Return the (X, Y) coordinate for the center point of the cell that contains the specified text.  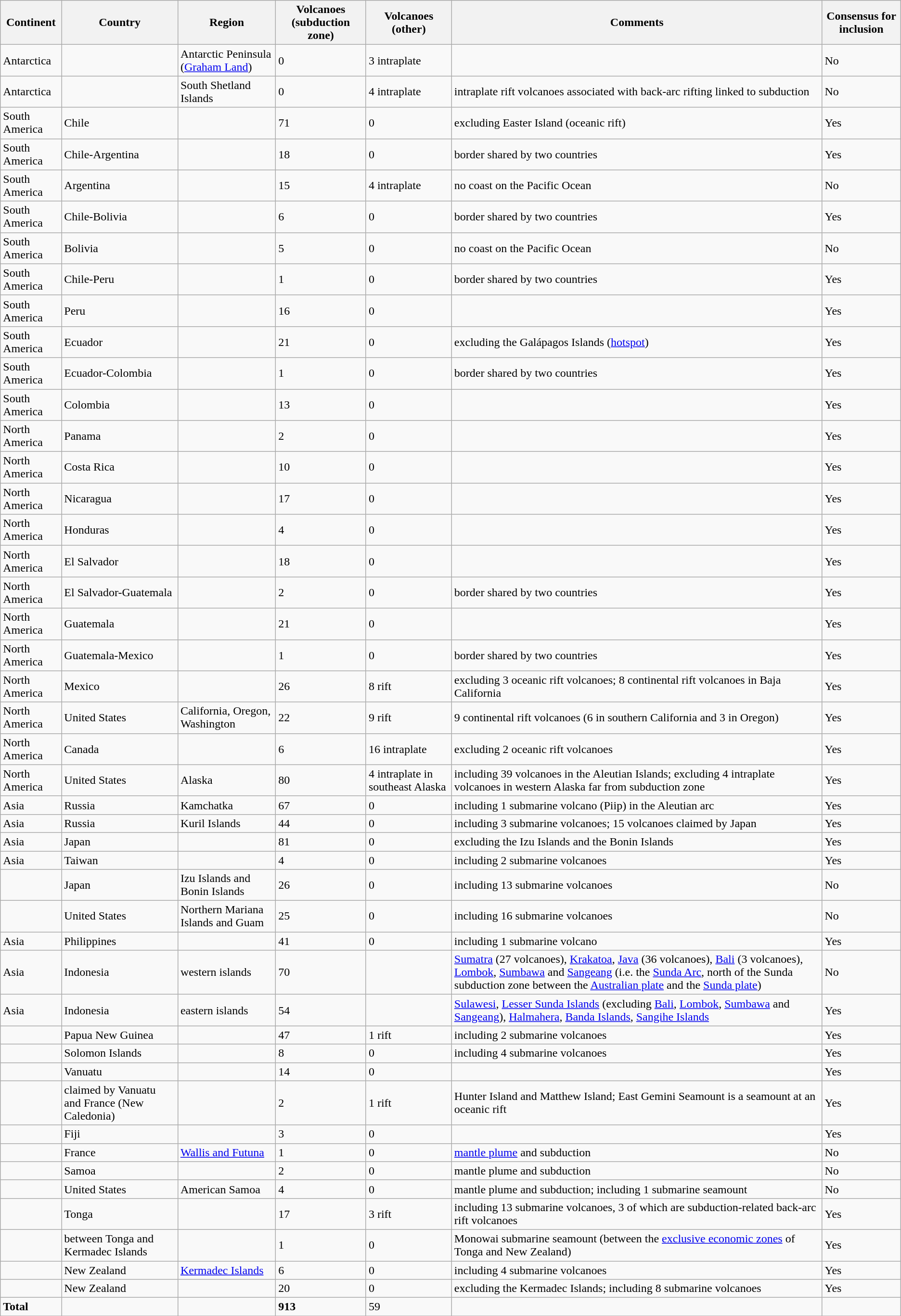
Guatemala-Mexico (120, 655)
including 1 submarine volcano (Piip) in the Aleutian arc (637, 805)
American Samoa (226, 1189)
including 16 submarine volcanoes (637, 916)
3 rift (409, 1214)
excluding the Kermadec Islands; including 8 submarine volcanoes (637, 1289)
including 13 submarine volcanoes, 3 of which are subduction-related back-arc rift volcanoes (637, 1214)
Guatemala (120, 624)
Chile (120, 123)
Tonga (120, 1214)
intraplate rift volcanoes associated with back-arc rifting linked to subduction (637, 91)
including 1 submarine volcano (637, 941)
41 (321, 941)
excluding 3 oceanic rift volcanoes; 8 continental rift volcanoes in Baja California (637, 686)
81 (321, 842)
16 intraplate (409, 749)
Chile-Bolivia (120, 217)
22 (321, 718)
70 (321, 972)
Volcanoes (other) (409, 23)
excluding 2 oceanic rift volcanoes (637, 749)
Sulawesi, Lesser Sunda Islands (excluding Bali, Lombok, Sumbawa and Sangeang), Halmahera, Banda Islands, Sangihe Islands (637, 1010)
Country (120, 23)
Hunter Island and Matthew Island; East Gemini Seamount is a seamount at an oceanic rift (637, 1103)
France (120, 1152)
Panama (120, 436)
47 (321, 1035)
western islands (226, 972)
California, Oregon, Washington (226, 718)
Papua New Guinea (120, 1035)
mantle plume and subduction; including 1 submarine seamount (637, 1189)
excluding Easter Island (oceanic rift) (637, 123)
Region (226, 23)
Taiwan (120, 860)
Kamchatka (226, 805)
9 continental rift volcanoes (6 in southern California and 3 in Oregon) (637, 718)
Continent (31, 23)
Kuril Islands (226, 823)
Chile-Argentina (120, 154)
El Salvador-Guatemala (120, 593)
9 rift (409, 718)
Costa Rica (120, 468)
59 (409, 1307)
4 intraplate in southeast Alaska (409, 780)
eastern islands (226, 1010)
Alaska (226, 780)
Wallis and Futuna (226, 1152)
54 (321, 1010)
Comments (637, 23)
El Salvador (120, 561)
including 3 submarine volcanoes; 15 volcanoes claimed by Japan (637, 823)
71 (321, 123)
14 (321, 1072)
Monowai submarine seamount (between the exclusive economic zones of Tonga and New Zealand) (637, 1245)
Mexico (120, 686)
Antarctic Peninsula (Graham Land) (226, 61)
8 rift (409, 686)
Ecuador (120, 342)
25 (321, 916)
Vanuatu (120, 1072)
20 (321, 1289)
Consensus for inclusion (862, 23)
Ecuador-Colombia (120, 373)
Fiji (120, 1134)
Solomon Islands (120, 1053)
Argentina (120, 186)
Nicaragua (120, 498)
Chile-Peru (120, 279)
between Tonga and Kermadec Islands (120, 1245)
including 13 submarine volcanoes (637, 885)
Honduras (120, 530)
67 (321, 805)
3 intraplate (409, 61)
13 (321, 404)
Izu Islands and Bonin Islands (226, 885)
5 (321, 248)
15 (321, 186)
Volcanoes (subduction zone) (321, 23)
excluding the Izu Islands and the Bonin Islands (637, 842)
South Shetland Islands (226, 91)
Philippines (120, 941)
excluding the Galápagos Islands (hotspot) (637, 342)
16 (321, 311)
Northern Mariana Islands and Guam (226, 916)
Bolivia (120, 248)
Total (31, 1307)
Canada (120, 749)
80 (321, 780)
3 (321, 1134)
Colombia (120, 404)
44 (321, 823)
including 39 volcanoes in the Aleutian Islands; excluding 4 intraplate volcanoes in western Alaska far from subduction zone (637, 780)
8 (321, 1053)
Peru (120, 311)
Kermadec Islands (226, 1270)
10 (321, 468)
Samoa (120, 1171)
913 (321, 1307)
claimed by Vanuatu and France (New Caledonia) (120, 1103)
